Output the [X, Y] coordinate of the center of the cell containing the given text.  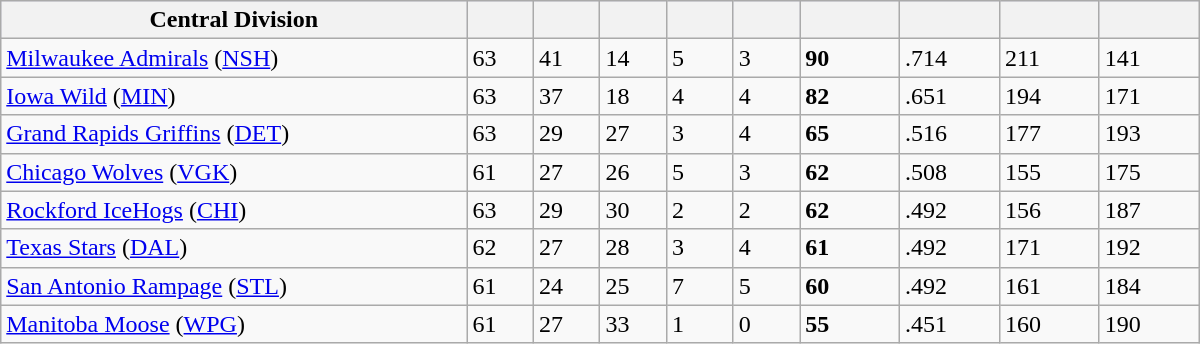
.516 [950, 134]
7 [700, 286]
82 [850, 96]
Chicago Wolves (VGK) [234, 172]
194 [1049, 96]
.508 [950, 172]
37 [566, 96]
.451 [950, 324]
Manitoba Moose (WPG) [234, 324]
190 [1149, 324]
25 [634, 286]
26 [634, 172]
156 [1049, 210]
55 [850, 324]
41 [566, 58]
.714 [950, 58]
160 [1049, 324]
.651 [950, 96]
193 [1149, 134]
Grand Rapids Griffins (DET) [234, 134]
141 [1149, 58]
90 [850, 58]
1 [700, 324]
155 [1049, 172]
0 [766, 324]
187 [1149, 210]
175 [1149, 172]
24 [566, 286]
30 [634, 210]
Rockford IceHogs (CHI) [234, 210]
33 [634, 324]
San Antonio Rampage (STL) [234, 286]
28 [634, 248]
14 [634, 58]
161 [1049, 286]
Texas Stars (DAL) [234, 248]
192 [1149, 248]
Iowa Wild (MIN) [234, 96]
Milwaukee Admirals (NSH) [234, 58]
Central Division [234, 20]
18 [634, 96]
184 [1149, 286]
65 [850, 134]
60 [850, 286]
211 [1049, 58]
177 [1049, 134]
